Scan for the cell matching the given text and deliver its [X, Y] coordinate at center. 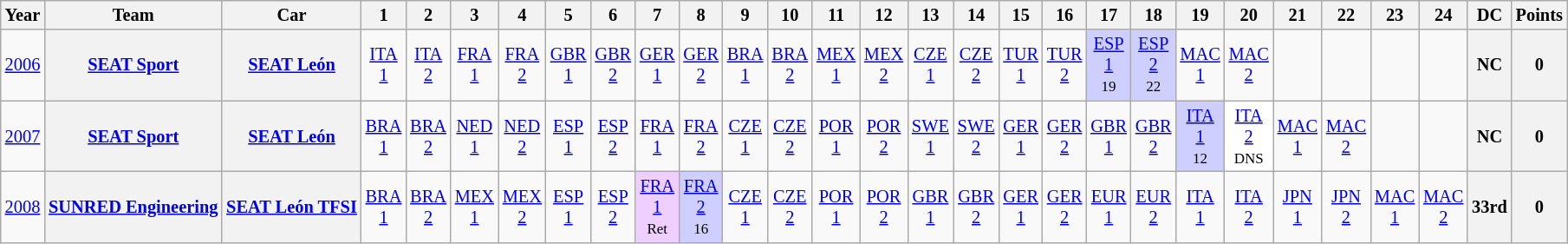
33rd [1489, 207]
1 [384, 15]
2008 [23, 207]
16 [1064, 15]
SWE2 [976, 136]
NED2 [522, 136]
SUNRED Engineering [133, 207]
23 [1395, 15]
FRA1Ret [657, 207]
20 [1249, 15]
Year [23, 15]
19 [1200, 15]
Points [1539, 15]
JPN2 [1346, 207]
11 [836, 15]
13 [931, 15]
NED1 [475, 136]
2006 [23, 65]
JPN1 [1298, 207]
ESP119 [1109, 65]
EUR1 [1109, 207]
ESP222 [1154, 65]
5 [569, 15]
Car [291, 15]
21 [1298, 15]
10 [790, 15]
8 [700, 15]
24 [1443, 15]
ITA2DNS [1249, 136]
9 [745, 15]
12 [884, 15]
6 [613, 15]
14 [976, 15]
Team [133, 15]
ITA112 [1200, 136]
SWE1 [931, 136]
SEAT León TFSI [291, 207]
15 [1020, 15]
22 [1346, 15]
DC [1489, 15]
18 [1154, 15]
EUR2 [1154, 207]
2 [428, 15]
3 [475, 15]
17 [1109, 15]
7 [657, 15]
4 [522, 15]
2007 [23, 136]
TUR2 [1064, 65]
TUR1 [1020, 65]
FRA216 [700, 207]
